Detect which cell encompasses the target text, then output its (x, y) center coordinate. 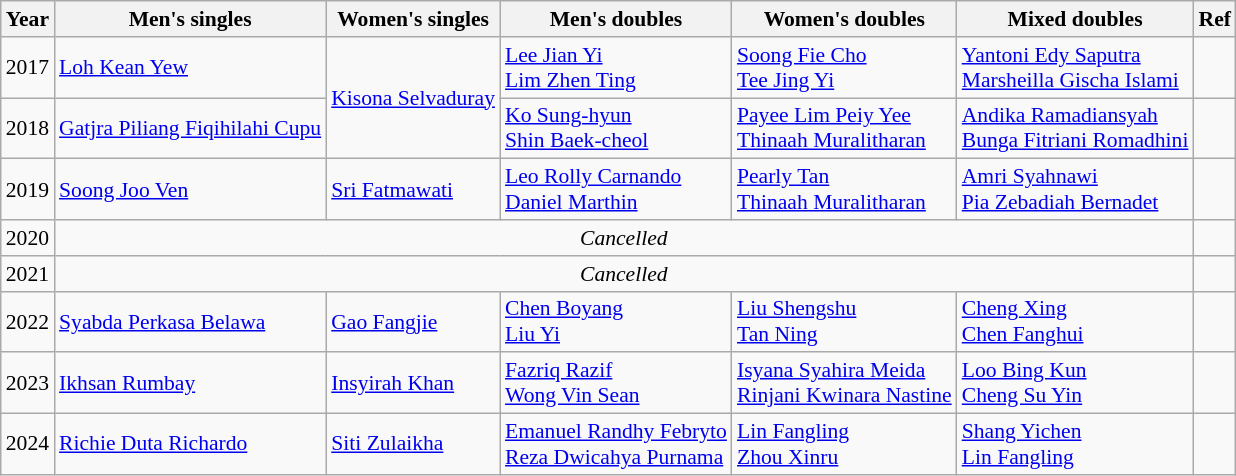
Chen Boyang Liu Yi (616, 322)
Isyana Syahira Meida Rinjani Kwinara Nastine (844, 384)
Women's doubles (844, 19)
Insyirah Khan (413, 384)
Gao Fangjie (413, 322)
Gatjra Piliang Fiqihilahi Cupu (190, 128)
Amri Syahnawi Pia Zebadiah Bernadet (1076, 190)
Kisona Selvaduray (413, 98)
2024 (28, 444)
Lin Fangling Zhou Xinru (844, 444)
Mixed doubles (1076, 19)
Emanuel Randhy Febryto Reza Dwicahya Purnama (616, 444)
2020 (28, 238)
Pearly Tan Thinaah Muralitharan (844, 190)
Fazriq Razif Wong Vin Sean (616, 384)
Payee Lim Peiy Yee Thinaah Muralitharan (844, 128)
Loo Bing Kun Cheng Su Yin (1076, 384)
2021 (28, 274)
2018 (28, 128)
2023 (28, 384)
Loh Kean Yew (190, 68)
Ikhsan Rumbay (190, 384)
Women's singles (413, 19)
2022 (28, 322)
Lee Jian Yi Lim Zhen Ting (616, 68)
Men's doubles (616, 19)
Soong Fie Cho Tee Jing Yi (844, 68)
Yantoni Edy Saputra Marsheilla Gischa Islami (1076, 68)
Richie Duta Richardo (190, 444)
2017 (28, 68)
Year (28, 19)
Andika Ramadiansyah Bunga Fitriani Romadhini (1076, 128)
Men's singles (190, 19)
Leo Rolly Carnando Daniel Marthin (616, 190)
Liu Shengshu Tan Ning (844, 322)
Siti Zulaikha (413, 444)
Cheng Xing Chen Fanghui (1076, 322)
Ref (1214, 19)
Ko Sung-hyun Shin Baek-cheol (616, 128)
Shang Yichen Lin Fangling (1076, 444)
2019 (28, 190)
Sri Fatmawati (413, 190)
Syabda Perkasa Belawa (190, 322)
Soong Joo Ven (190, 190)
